Search for the cell housing the specified text and yield its [X, Y] center coordinate. 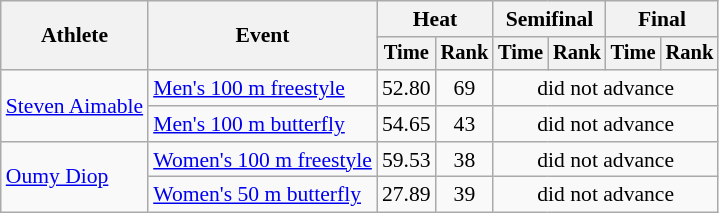
Women's 100 m freestyle [262, 160]
59.53 [406, 160]
Event [262, 36]
Oumy Diop [74, 178]
Steven Aimable [74, 106]
69 [465, 88]
54.65 [406, 124]
Final [662, 19]
Men's 100 m butterfly [262, 124]
38 [465, 160]
Athlete [74, 36]
39 [465, 195]
43 [465, 124]
Heat [435, 19]
Women's 50 m butterfly [262, 195]
Men's 100 m freestyle [262, 88]
Semifinal [549, 19]
52.80 [406, 88]
27.89 [406, 195]
